From the cell containing the given text, extract its center point as [x, y] coordinate. 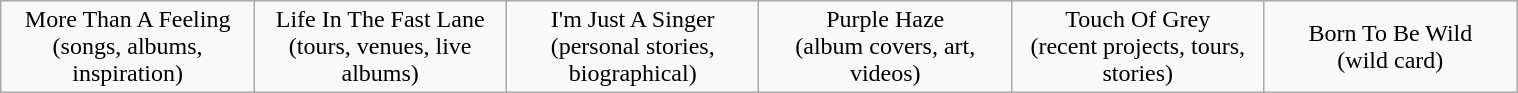
Purple Haze(album covers, art, videos) [886, 47]
Life In The Fast Lane(tours, venues, live albums) [380, 47]
I'm Just A Singer(personal stories, biographical) [632, 47]
More Than A Feeling(songs, albums, inspiration) [128, 47]
Touch Of Grey(recent projects, tours, stories) [1138, 47]
Born To Be Wild(wild card) [1390, 47]
